Output the (x, y) coordinate of the center of the cell containing the given text.  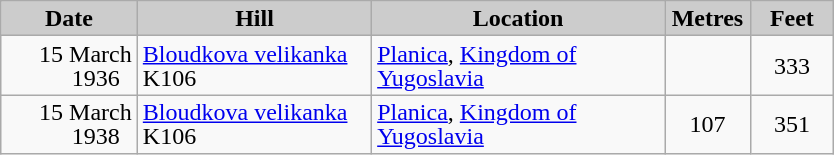
15 March 1936 (70, 66)
107 (708, 124)
Hill (254, 18)
351 (792, 124)
Metres (708, 18)
333 (792, 66)
Location (518, 18)
15 March 1938 (70, 124)
Date (70, 18)
Feet (792, 18)
